Pinpoint the cell where the given text exists, returning its (X, Y) midpoint coordinate. 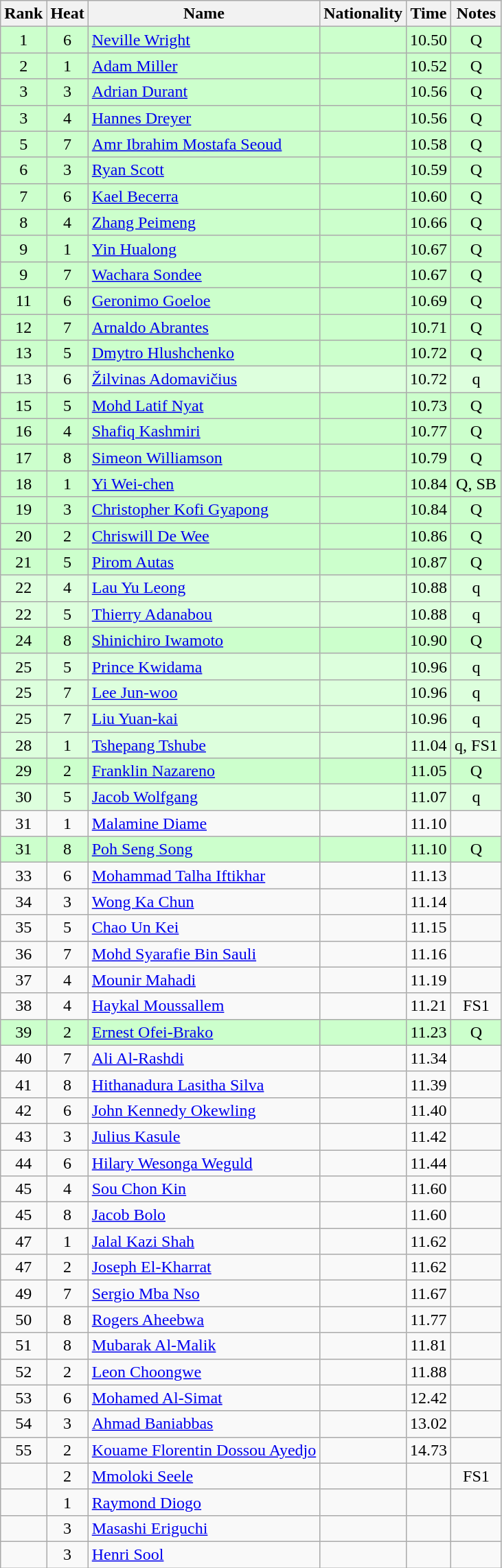
11.19 (429, 980)
11.39 (429, 1084)
Thierry Adanabou (204, 614)
11.81 (429, 1346)
16 (23, 432)
11.15 (429, 928)
35 (23, 928)
Poh Seng Song (204, 850)
10.90 (429, 640)
Lee Jun-woo (204, 692)
11.23 (429, 1032)
Jacob Bolo (204, 1215)
Amr Ibrahim Mostafa Seoud (204, 144)
Kouame Florentin Dossou Ayedjo (204, 1450)
10.87 (429, 562)
Prince Kwidama (204, 666)
12 (23, 327)
Pirom Autas (204, 562)
q, FS1 (477, 745)
Mohd Latif Nyat (204, 406)
11.44 (429, 1163)
10.50 (429, 40)
Rank (23, 14)
10.79 (429, 458)
Raymond Diogo (204, 1502)
11.04 (429, 745)
Zhang Peimeng (204, 222)
Simeon Williamson (204, 458)
11 (23, 301)
53 (23, 1398)
Wong Ka Chun (204, 902)
Ali Al-Rashdi (204, 1058)
Heat (67, 14)
41 (23, 1084)
Christopher Kofi Gyapong (204, 510)
Adrian Durant (204, 92)
Shafiq Kashmiri (204, 432)
17 (23, 458)
10.73 (429, 406)
39 (23, 1032)
10.66 (429, 222)
43 (23, 1136)
11.40 (429, 1110)
Chao Un Kei (204, 928)
51 (23, 1346)
40 (23, 1058)
50 (23, 1320)
49 (23, 1294)
Wachara Sondee (204, 274)
10.52 (429, 66)
Arnaldo Abrantes (204, 327)
33 (23, 876)
Franklin Nazareno (204, 771)
10.59 (429, 170)
10.60 (429, 196)
Sergio Mba Nso (204, 1294)
54 (23, 1424)
12.42 (429, 1398)
Ernest Ofei-Brako (204, 1032)
Mohd Syarafie Bin Sauli (204, 954)
15 (23, 406)
13.02 (429, 1424)
Yin Hualong (204, 248)
11.77 (429, 1320)
30 (23, 797)
29 (23, 771)
42 (23, 1110)
11.05 (429, 771)
Haykal Moussallem (204, 1006)
Liu Yuan-kai (204, 718)
Q, SB (477, 484)
10.77 (429, 432)
Jalal Kazi Shah (204, 1241)
Hannes Dreyer (204, 118)
Julius Kasule (204, 1136)
Tshepang Tshube (204, 745)
10.71 (429, 327)
Leon Choongwe (204, 1372)
Sou Chon Kin (204, 1189)
11.42 (429, 1136)
14.73 (429, 1450)
10.69 (429, 301)
37 (23, 980)
28 (23, 745)
10.58 (429, 144)
11.21 (429, 1006)
20 (23, 536)
Masashi Eriguchi (204, 1528)
24 (23, 640)
Geronimo Goeloe (204, 301)
Mohamed Al-Simat (204, 1398)
18 (23, 484)
38 (23, 1006)
11.88 (429, 1372)
11.14 (429, 902)
Kael Becerra (204, 196)
Shinichiro Iwamoto (204, 640)
Yi Wei-chen (204, 484)
Time (429, 14)
Mubarak Al-Malik (204, 1346)
11.07 (429, 797)
Nationality (363, 14)
Mmoloki Seele (204, 1476)
10.86 (429, 536)
Joseph El-Kharrat (204, 1267)
Rogers Aheebwa (204, 1320)
11.67 (429, 1294)
19 (23, 510)
Ahmad Baniabbas (204, 1424)
21 (23, 562)
Hithanadura Lasitha Silva (204, 1084)
11.13 (429, 876)
Malamine Diame (204, 823)
Jacob Wolfgang (204, 797)
Dmytro Hlushchenko (204, 353)
John Kennedy Okewling (204, 1110)
Adam Miller (204, 66)
Chriswill De Wee (204, 536)
34 (23, 902)
Mohammad Talha Iftikhar (204, 876)
36 (23, 954)
11.16 (429, 954)
Hilary Wesonga Weguld (204, 1163)
11.34 (429, 1058)
44 (23, 1163)
Notes (477, 14)
55 (23, 1450)
Mounir Mahadi (204, 980)
Ryan Scott (204, 170)
Žilvinas Adomavičius (204, 379)
Neville Wright (204, 40)
Henri Sool (204, 1554)
52 (23, 1372)
Lau Yu Leong (204, 588)
Name (204, 14)
